Determine the [X, Y] coordinate at the center of the cell enclosing the given text.  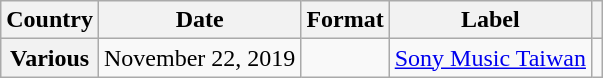
Sony Music Taiwan [490, 58]
Country [50, 20]
November 22, 2019 [199, 58]
Label [490, 20]
Date [199, 20]
Various [50, 58]
Format [345, 20]
